Extract the [x, y] coordinate from the center of the cell holding the provided text.  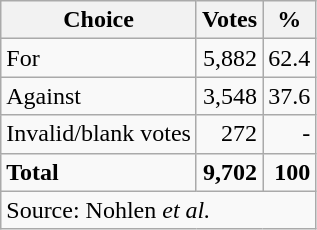
9,702 [229, 172]
- [290, 134]
3,548 [229, 96]
For [99, 58]
Total [99, 172]
Source: Nohlen et al. [158, 210]
Votes [229, 20]
Choice [99, 20]
Invalid/blank votes [99, 134]
272 [229, 134]
62.4 [290, 58]
5,882 [229, 58]
37.6 [290, 96]
100 [290, 172]
% [290, 20]
Against [99, 96]
